Pinpoint the cell where the given text exists, returning its (X, Y) midpoint coordinate. 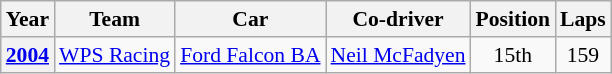
Year (28, 19)
Car (250, 19)
159 (583, 55)
Team (114, 19)
2004 (28, 55)
Co-driver (398, 19)
WPS Racing (114, 55)
15th (513, 55)
Neil McFadyen (398, 55)
Laps (583, 19)
Ford Falcon BA (250, 55)
Position (513, 19)
